Identify which cell holds the provided text, then report its (X, Y) central coordinate. 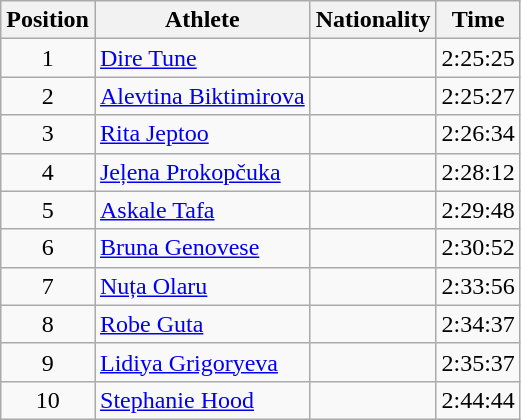
Alevtina Biktimirova (202, 96)
Askale Tafa (202, 210)
2:30:52 (478, 248)
Lidiya Grigoryeva (202, 362)
2:33:56 (478, 286)
10 (48, 400)
4 (48, 172)
Nationality (373, 20)
Nuța Olaru (202, 286)
Bruna Genovese (202, 248)
Athlete (202, 20)
Position (48, 20)
Time (478, 20)
7 (48, 286)
2:44:44 (478, 400)
Rita Jeptoo (202, 134)
2:25:25 (478, 58)
Robe Guta (202, 324)
Stephanie Hood (202, 400)
2:29:48 (478, 210)
2:25:27 (478, 96)
2:28:12 (478, 172)
8 (48, 324)
6 (48, 248)
5 (48, 210)
2:34:37 (478, 324)
2 (48, 96)
2:26:34 (478, 134)
Dire Tune (202, 58)
3 (48, 134)
2:35:37 (478, 362)
1 (48, 58)
9 (48, 362)
Jeļena Prokopčuka (202, 172)
